Return the [x, y] coordinate for the center point of the cell that contains the specified text.  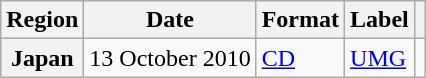
Format [300, 20]
Date [170, 20]
Japan [42, 58]
CD [300, 58]
UMG [380, 58]
Region [42, 20]
13 October 2010 [170, 58]
Label [380, 20]
